From the cell containing the given text, extract its center point as (X, Y) coordinate. 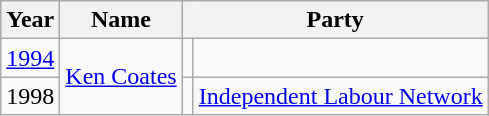
Year (30, 20)
Name (121, 20)
Independent Labour Network (340, 96)
1994 (30, 58)
Party (335, 20)
1998 (30, 96)
Ken Coates (121, 77)
